Determine the (X, Y) coordinate at the center of the cell enclosing the given text.  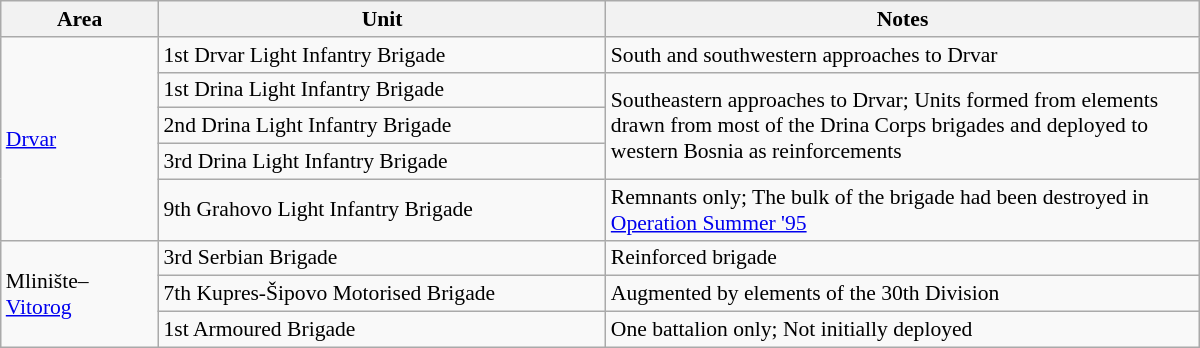
3rd Serbian Brigade (382, 258)
Reinforced brigade (902, 258)
1st Drina Light Infantry Brigade (382, 90)
1st Armoured Brigade (382, 330)
7th Kupres-Šipovo Motorised Brigade (382, 294)
Augmented by elements of the 30th Division (902, 294)
Mlinište–Vitorog (80, 294)
9th Grahovo Light Infantry Brigade (382, 210)
3rd Drina Light Infantry Brigade (382, 162)
Drvar (80, 139)
Unit (382, 19)
2nd Drina Light Infantry Brigade (382, 126)
Area (80, 19)
Notes (902, 19)
South and southwestern approaches to Drvar (902, 55)
Remnants only; The bulk of the brigade had been destroyed in Operation Summer '95 (902, 210)
One battalion only; Not initially deployed (902, 330)
1st Drvar Light Infantry Brigade (382, 55)
